Scan for the cell matching the given text and deliver its (X, Y) coordinate at center. 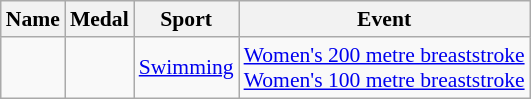
Event (384, 19)
Swimming (186, 68)
Name (33, 19)
Sport (186, 19)
Medal (100, 19)
Women's 200 metre breaststrokeWomen's 100 metre breaststroke (384, 68)
